Provide the (x, y) coordinate of the cell's center where the given text is located.  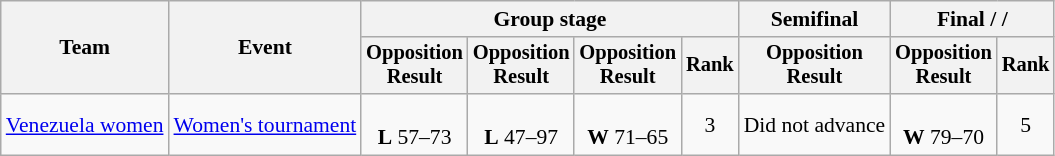
3 (710, 124)
Venezuela women (85, 124)
Final / / (972, 19)
Event (266, 48)
W 79–70 (944, 124)
L 47–97 (522, 124)
W 71–65 (628, 124)
Women's tournament (266, 124)
5 (1026, 124)
Did not advance (815, 124)
Group stage (550, 19)
Semifinal (815, 19)
L 57–73 (414, 124)
Team (85, 48)
